For the text-containing cell, return its midpoint in [X, Y] coordinate format. 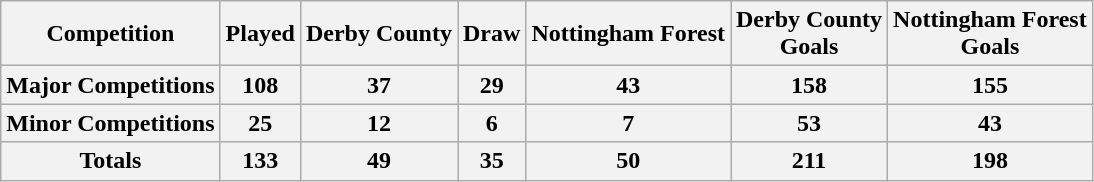
53 [808, 123]
7 [628, 123]
Minor Competitions [110, 123]
Major Competitions [110, 85]
35 [492, 161]
133 [260, 161]
29 [492, 85]
Totals [110, 161]
Derby County Goals [808, 34]
211 [808, 161]
37 [378, 85]
12 [378, 123]
Draw [492, 34]
Played [260, 34]
25 [260, 123]
158 [808, 85]
Nottingham Forest Goals [990, 34]
Derby County [378, 34]
198 [990, 161]
155 [990, 85]
Nottingham Forest [628, 34]
50 [628, 161]
6 [492, 123]
Competition [110, 34]
49 [378, 161]
108 [260, 85]
